Capture the cell that displays the provided text and extract its [X, Y] central coordinate. 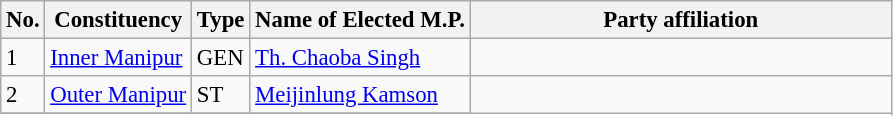
Outer Manipur [118, 95]
Constituency [118, 20]
Inner Manipur [118, 58]
Party affiliation [680, 20]
1 [23, 58]
Th. Chaoba Singh [360, 58]
GEN [221, 58]
Meijinlung Kamson [360, 95]
2 [23, 95]
No. [23, 20]
Type [221, 20]
ST [221, 95]
Name of Elected M.P. [360, 20]
